Search for the cell housing the specified text and yield its [X, Y] center coordinate. 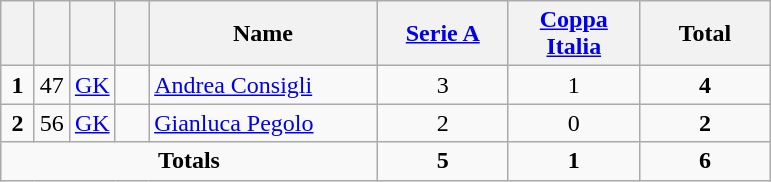
0 [574, 123]
Gianluca Pegolo [264, 123]
4 [704, 85]
5 [442, 161]
3 [442, 85]
56 [52, 123]
Coppa Italia [574, 34]
47 [52, 85]
6 [704, 161]
Andrea Consigli [264, 85]
Serie A [442, 34]
Totals [189, 161]
Total [704, 34]
Name [264, 34]
